For the text-containing cell, return its midpoint in [X, Y] coordinate format. 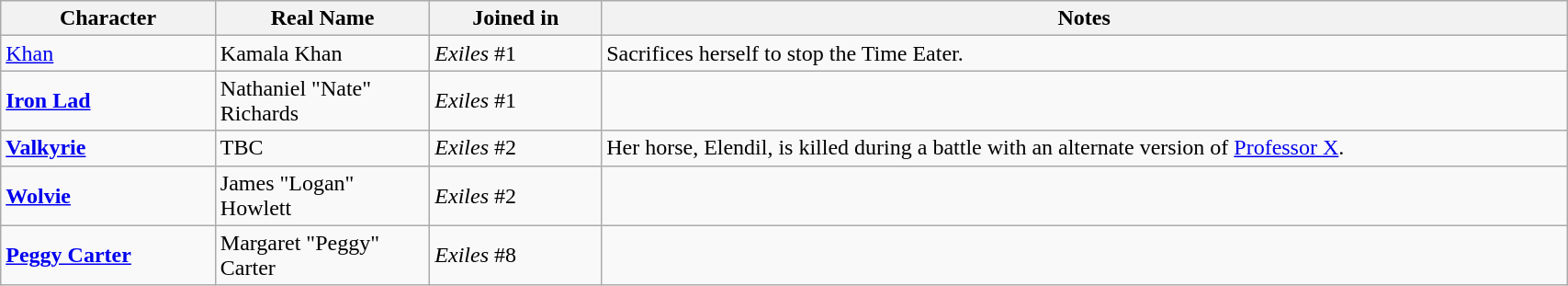
Nathaniel "Nate" Richards [322, 101]
Sacrifices herself to stop the Time Eater. [1084, 53]
Khan [108, 53]
TBC [322, 148]
James "Logan" Howlett [322, 195]
Valkyrie [108, 148]
Her horse, Elendil, is killed during a battle with an alternate version of Professor X. [1084, 148]
Exiles #8 [516, 256]
Joined in [516, 18]
Kamala Khan [322, 53]
Real Name [322, 18]
Character [108, 18]
Margaret "Peggy" Carter [322, 256]
Peggy Carter [108, 256]
Wolvie [108, 195]
Iron Lad [108, 101]
Notes [1084, 18]
